Search for the cell housing the specified text and yield its [X, Y] center coordinate. 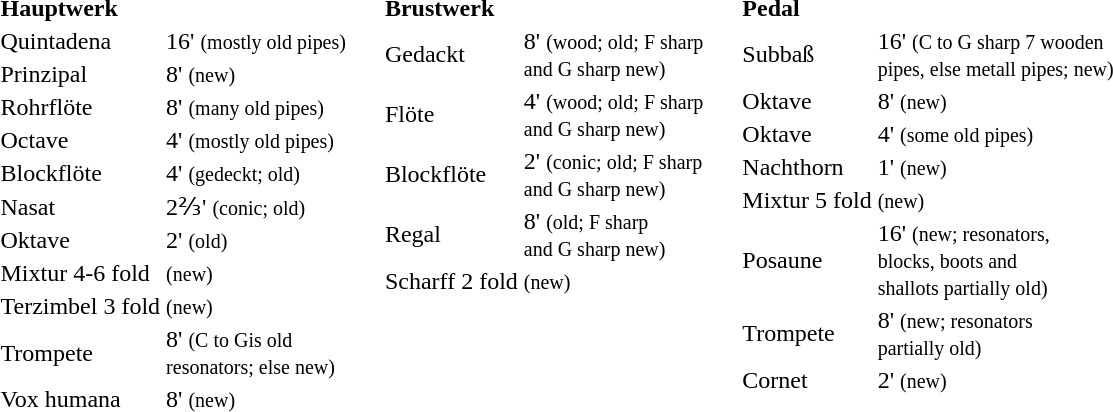
Regal [451, 234]
2' (conic; old; F sharp and G sharp new) [614, 174]
Cornet [807, 380]
Trompete [807, 334]
8' (many old pipes) [256, 107]
4' (mostly old pipes) [256, 140]
Scharff 2 fold [451, 281]
8' (old; F sharp and G sharp new) [614, 234]
Mixtur 5 fold [807, 200]
Subbaß [807, 54]
Flöte [451, 114]
2' (old) [256, 241]
Blockflöte [451, 174]
8' (wood; old; F sharp and G sharp new) [614, 54]
4' (gedeckt; old) [256, 173]
Nachthorn [807, 167]
8' (new) [256, 74]
2⅔' (conic; old) [256, 207]
8' (C to Gis old resonators; else new) [256, 352]
16' (mostly old pipes) [256, 41]
Gedackt [451, 54]
Posaune [807, 260]
4' (wood; old; F sharp and G sharp new) [614, 114]
